For the text-containing cell, return its midpoint in [X, Y] coordinate format. 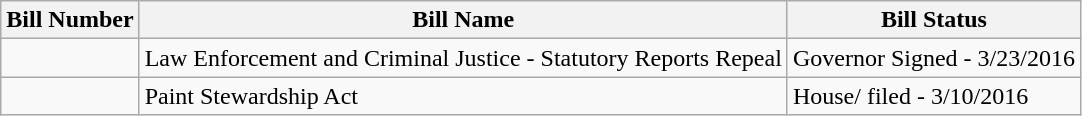
Paint Stewardship Act [463, 96]
Law Enforcement and Criminal Justice - Statutory Reports Repeal [463, 58]
Bill Name [463, 20]
Bill Status [934, 20]
Bill Number [70, 20]
Governor Signed - 3/23/2016 [934, 58]
House/ filed - 3/10/2016 [934, 96]
